Extract the [X, Y] coordinate from the center of the cell holding the provided text.  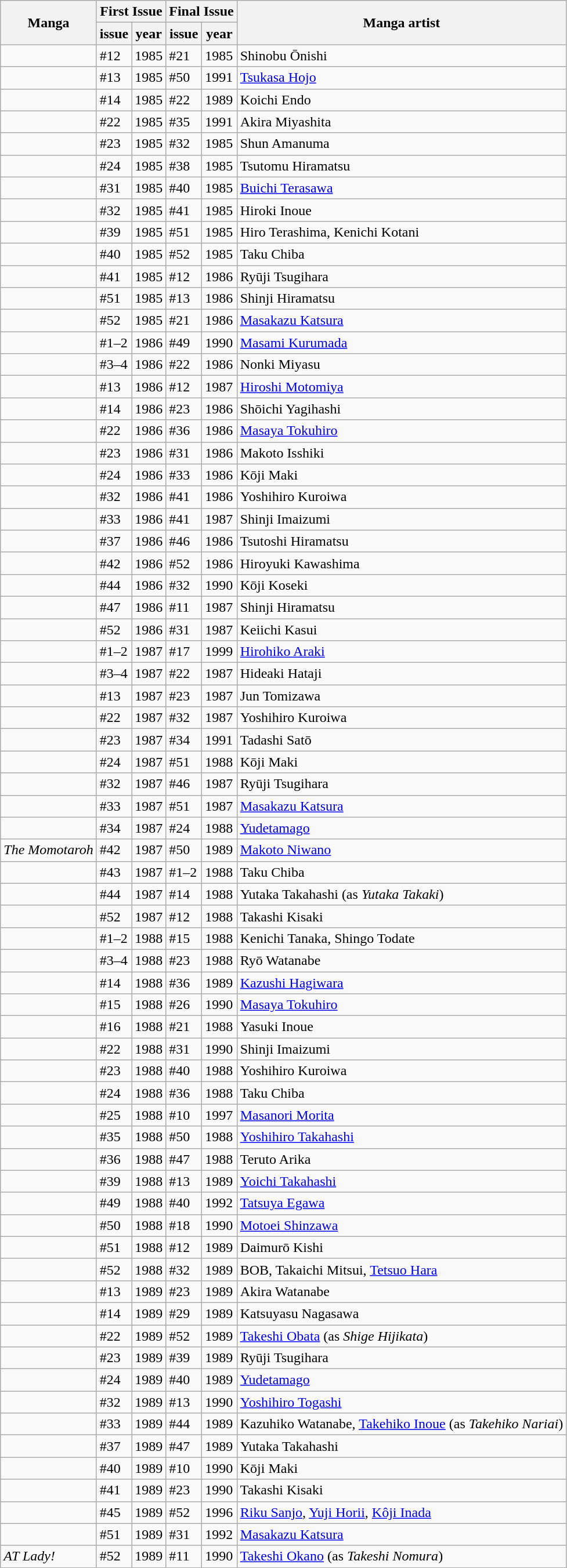
Akira Miyashita [402, 122]
Hiroshi Motomiya [402, 387]
Daimurō Kishi [402, 1247]
Kazuhiko Watanabe, Takehiko Inoue (as Takehiko Nariai) [402, 1424]
Yasuki Inoue [402, 1027]
AT Lady! [49, 1556]
#17 [184, 652]
Koichi Endo [402, 100]
1996 [219, 1512]
Takeshi Okano (as Takeshi Nomura) [402, 1556]
Jun Tomizawa [402, 696]
Keiichi Kasui [402, 629]
Yutaka Takahashi (as Yutaka Takaki) [402, 894]
The Momotaroh [49, 850]
Hiro Terashima, Kenichi Kotani [402, 232]
#45 [114, 1512]
Yoshihiro Togashi [402, 1402]
Hideaki Hataji [402, 674]
Ryō Watanabe [402, 960]
Makoto Isshiki [402, 453]
Yutaka Takahashi [402, 1446]
Katsuyasu Nagasawa [402, 1313]
Takeshi Obata (as Shige Hijikata) [402, 1335]
Masanori Morita [402, 1115]
Nonki Miyasu [402, 365]
Hiroyuki Kawashima [402, 563]
Final Issue [201, 12]
Kōji Koseki [402, 585]
Tsutomu Hiramatsu [402, 166]
#29 [184, 1313]
#43 [114, 872]
Buichi Terasawa [402, 188]
Kenichi Tanaka, Shingo Todate [402, 938]
Yoichi Takahashi [402, 1181]
Tadashi Satō [402, 740]
Teruto Arika [402, 1159]
Akira Watanabe [402, 1291]
Hiroki Inoue [402, 210]
Shōichi Yagihashi [402, 409]
Manga artist [402, 23]
First Issue [131, 12]
#16 [114, 1027]
#18 [184, 1225]
Yoshihiro Takahashi [402, 1137]
Masami Kurumada [402, 343]
Riku Sanjo, Yuji Horii, Kôji Inada [402, 1512]
Tsutoshi Hiramatsu [402, 541]
1999 [219, 652]
Makoto Niwano [402, 850]
#38 [184, 166]
Manga [49, 23]
#26 [184, 1005]
Tatsuya Egawa [402, 1203]
Shinobu Ōnishi [402, 56]
Shun Amanuma [402, 144]
1997 [219, 1115]
Hirohiko Araki [402, 652]
#25 [114, 1115]
BOB, Takaichi Mitsui, Tetsuo Hara [402, 1269]
Kazushi Hagiwara [402, 983]
Tsukasa Hojo [402, 78]
Motoei Shinzawa [402, 1225]
